From the cell containing the given text, extract its center point as [X, Y] coordinate. 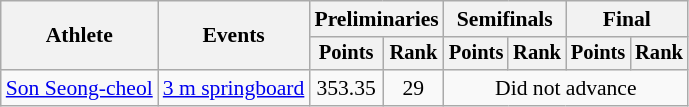
353.35 [346, 88]
Semifinals [505, 19]
3 m springboard [234, 88]
Did not advance [566, 88]
Preliminaries [376, 19]
Son Seong-cheol [80, 88]
Events [234, 36]
Final [627, 19]
Athlete [80, 36]
29 [414, 88]
